Output the [x, y] coordinate of the center of the cell containing the given text.  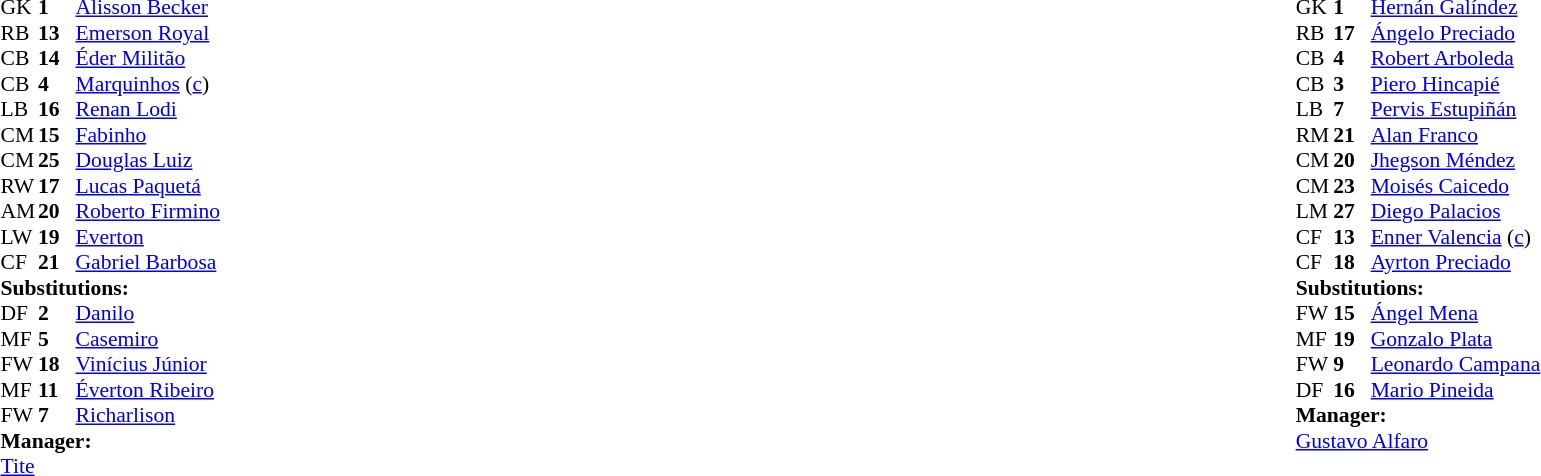
Gabriel Barbosa [148, 263]
Piero Hincapié [1456, 84]
Robert Arboleda [1456, 59]
Vinícius Júnior [148, 365]
Lucas Paquetá [148, 186]
27 [1352, 211]
Alan Franco [1456, 135]
14 [57, 59]
Moisés Caicedo [1456, 186]
Jhegson Méndez [1456, 161]
3 [1352, 84]
9 [1352, 365]
Casemiro [148, 339]
Diego Palacios [1456, 211]
2 [57, 313]
LM [1315, 211]
Leonardo Campana [1456, 365]
Douglas Luiz [148, 161]
25 [57, 161]
Pervis Estupiñán [1456, 109]
Gustavo Alfaro [1418, 441]
Emerson Royal [148, 33]
Gonzalo Plata [1456, 339]
11 [57, 390]
Richarlison [148, 415]
Éverton Ribeiro [148, 390]
Everton [148, 237]
Éder Militão [148, 59]
5 [57, 339]
Ayrton Preciado [1456, 263]
23 [1352, 186]
Danilo [148, 313]
Marquinhos (c) [148, 84]
Mario Pineida [1456, 390]
Renan Lodi [148, 109]
Ángelo Preciado [1456, 33]
Enner Valencia (c) [1456, 237]
AM [19, 211]
Roberto Firmino [148, 211]
Fabinho [148, 135]
LW [19, 237]
RW [19, 186]
Ángel Mena [1456, 313]
RM [1315, 135]
